Return the [X, Y] coordinate for the center point of the cell that contains the specified text.  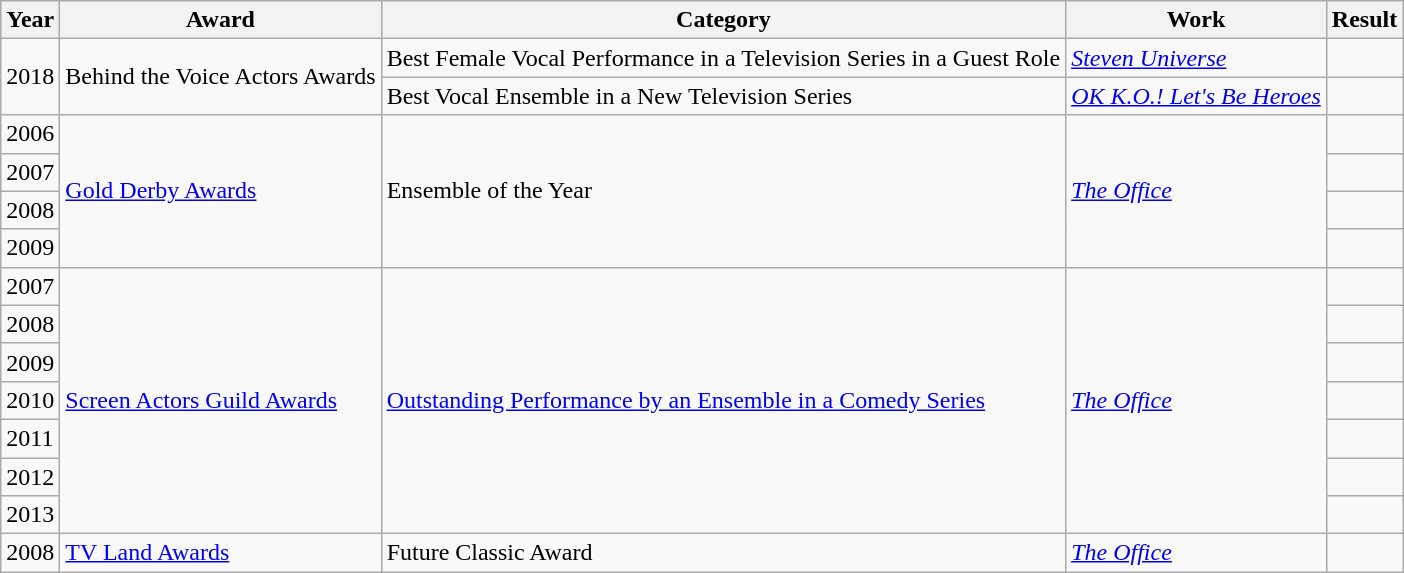
Award [220, 20]
Gold Derby Awards [220, 191]
OK K.O.! Let's Be Heroes [1196, 96]
Outstanding Performance by an Ensemble in a Comedy Series [724, 400]
Best Vocal Ensemble in a New Television Series [724, 96]
Result [1364, 20]
Ensemble of the Year [724, 191]
Steven Universe [1196, 58]
Year [30, 20]
Best Female Vocal Performance in a Television Series in a Guest Role [724, 58]
Screen Actors Guild Awards [220, 400]
2012 [30, 477]
Behind the Voice Actors Awards [220, 77]
2006 [30, 134]
2018 [30, 77]
Future Classic Award [724, 553]
2013 [30, 515]
Work [1196, 20]
2011 [30, 438]
2010 [30, 400]
TV Land Awards [220, 553]
Category [724, 20]
